Identify which cell holds the provided text, then report its (X, Y) central coordinate. 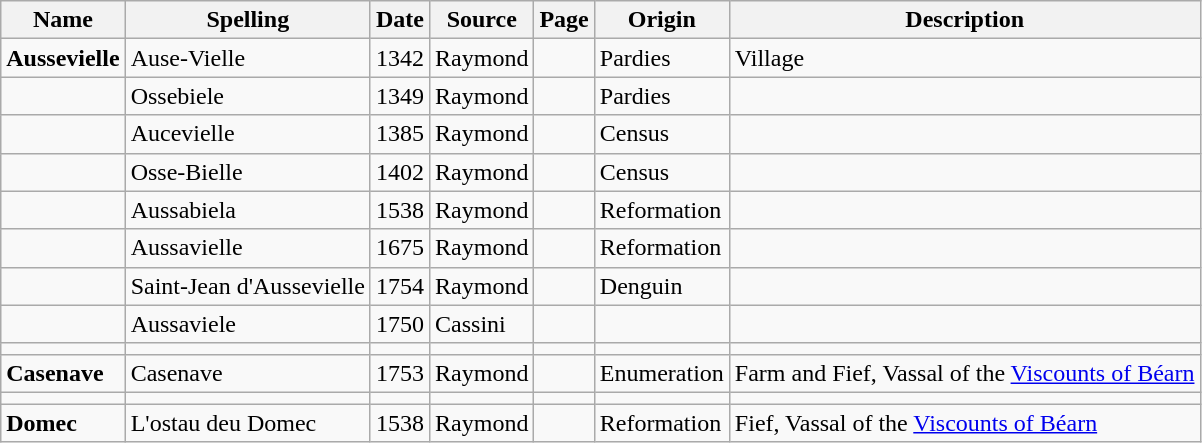
Ossebiele (248, 96)
Village (964, 58)
Aussabiela (248, 210)
Saint-Jean d'Aussevielle (248, 286)
Enumeration (662, 373)
Ause-Vielle (248, 58)
Spelling (248, 20)
Aussaviele (248, 324)
Page (564, 20)
1342 (400, 58)
1349 (400, 96)
Origin (662, 20)
Fief, Vassal of the Viscounts of Béarn (964, 423)
Farm and Fief, Vassal of the Viscounts of Béarn (964, 373)
1754 (400, 286)
1675 (400, 248)
Denguin (662, 286)
Source (482, 20)
Cassini (482, 324)
1385 (400, 134)
Aucevielle (248, 134)
Aussavielle (248, 248)
1750 (400, 324)
L'ostau deu Domec (248, 423)
Osse-Bielle (248, 172)
Aussevielle (63, 58)
Name (63, 20)
Domec (63, 423)
Description (964, 20)
1753 (400, 373)
Date (400, 20)
1402 (400, 172)
